Search for the cell housing the specified text and yield its (X, Y) center coordinate. 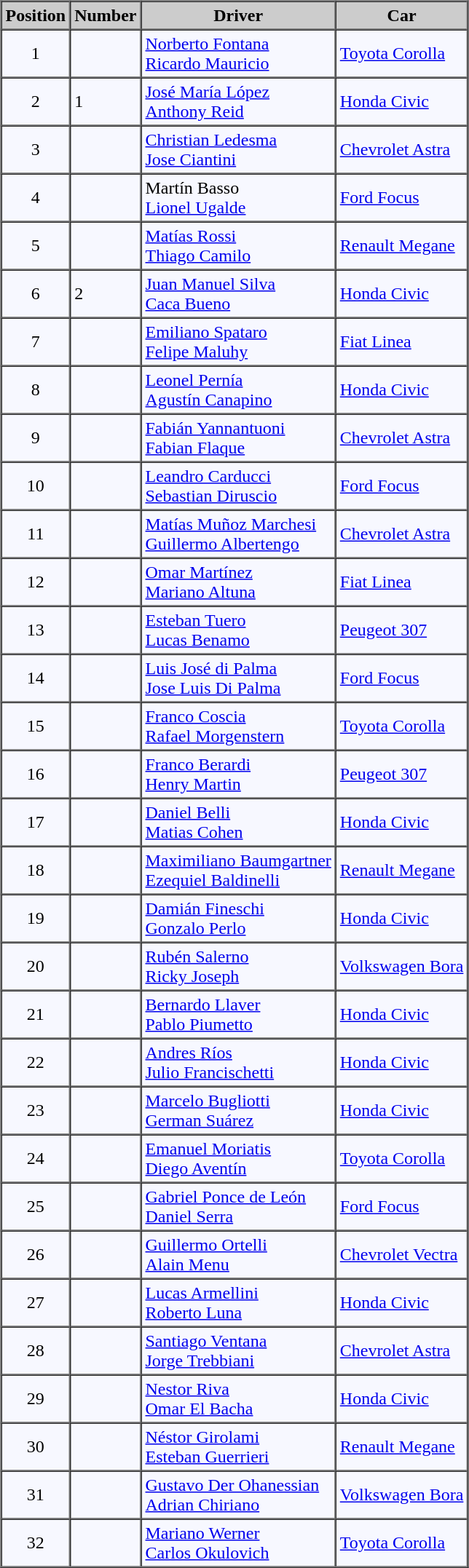
22 (36, 1062)
Martín Basso Lionel Ugalde (239, 197)
23 (36, 1110)
Franco Berardi Henry Martin (239, 774)
12 (36, 582)
16 (36, 774)
7 (36, 341)
Gabriel Ponce de León Daniel Serra (239, 1206)
14 (36, 678)
8 (36, 389)
10 (36, 486)
21 (36, 1014)
Guillermo Ortelli Alain Menu (239, 1254)
17 (36, 822)
Daniel Belli Matias Cohen (239, 822)
18 (36, 870)
Luis José di Palma Jose Luis Di Palma (239, 678)
3 (36, 149)
Matías Rossi Thiago Camilo (239, 245)
Position (36, 16)
Omar Martínez Mariano Altuna (239, 582)
4 (36, 197)
11 (36, 534)
Maximiliano Baumgartner Ezequiel Baldinelli (239, 870)
29 (36, 1398)
9 (36, 437)
32 (36, 1543)
26 (36, 1254)
27 (36, 1302)
Leonel Pernía Agustín Canapino (239, 389)
19 (36, 918)
Mariano Werner Carlos Okulovich (239, 1543)
30 (36, 1446)
15 (36, 726)
Chevrolet Vectra (402, 1254)
20 (36, 966)
Gustavo Der Ohanessian Adrian Chiriano (239, 1494)
Santiago Ventana Jorge Trebbiani (239, 1350)
Rubén Salerno Ricky Joseph (239, 966)
31 (36, 1494)
24 (36, 1158)
Emiliano Spataro Felipe Maluhy (239, 341)
Matías Muñoz Marchesi Guillermo Albertengo (239, 534)
Marcelo Bugliotti German Suárez (239, 1110)
José María López Anthony Reid (239, 101)
Lucas Armellini Roberto Luna (239, 1302)
Juan Manuel Silva Caca Bueno (239, 293)
Andres Ríos Julio Francischetti (239, 1062)
Number (105, 16)
5 (36, 245)
Fabián Yannantuoni Fabian Flaque (239, 437)
28 (36, 1350)
Car (402, 16)
Esteban Tuero Lucas Benamo (239, 630)
6 (36, 293)
Franco Coscia Rafael Morgenstern (239, 726)
Damián Fineschi Gonzalo Perlo (239, 918)
Emanuel Moriatis Diego Aventín (239, 1158)
Christian Ledesma Jose Ciantini (239, 149)
Driver (239, 16)
Bernardo Llaver Pablo Piumetto (239, 1014)
13 (36, 630)
Néstor Girolami Esteban Guerrieri (239, 1446)
Nestor Riva Omar El Bacha (239, 1398)
25 (36, 1206)
Norberto Fontana Ricardo Mauricio (239, 53)
Leandro Carducci Sebastian Diruscio (239, 486)
